Locate the cell with the specified text and output its [x, y] center coordinate. 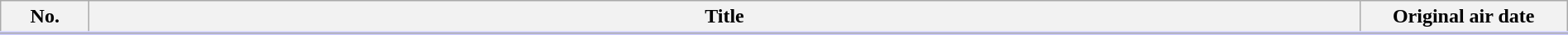
No. [45, 17]
Title [724, 17]
Original air date [1464, 17]
